Capture the cell that displays the provided text and extract its [x, y] central coordinate. 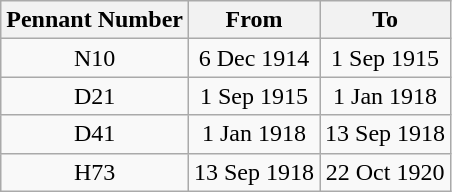
22 Oct 1920 [386, 172]
D41 [95, 134]
From [254, 20]
6 Dec 1914 [254, 58]
H73 [95, 172]
Pennant Number [95, 20]
N10 [95, 58]
D21 [95, 96]
To [386, 20]
